Search for the cell housing the specified text and yield its (x, y) center coordinate. 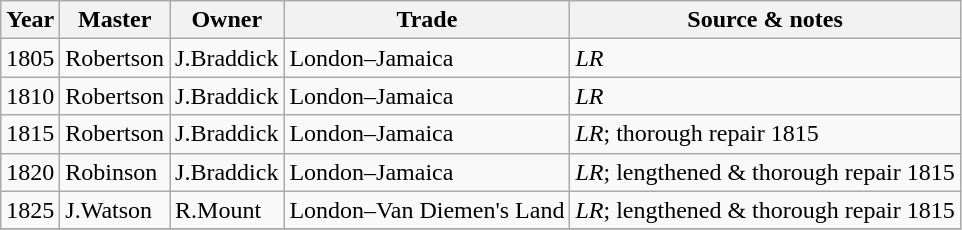
R.Mount (227, 210)
Source & notes (765, 20)
Trade (427, 20)
1820 (30, 172)
London–Van Diemen's Land (427, 210)
1810 (30, 96)
Owner (227, 20)
J.Watson (115, 210)
LR; thorough repair 1815 (765, 134)
Robinson (115, 172)
1805 (30, 58)
Year (30, 20)
1815 (30, 134)
1825 (30, 210)
Master (115, 20)
